Locate the cell with the specified text and output its [x, y] center coordinate. 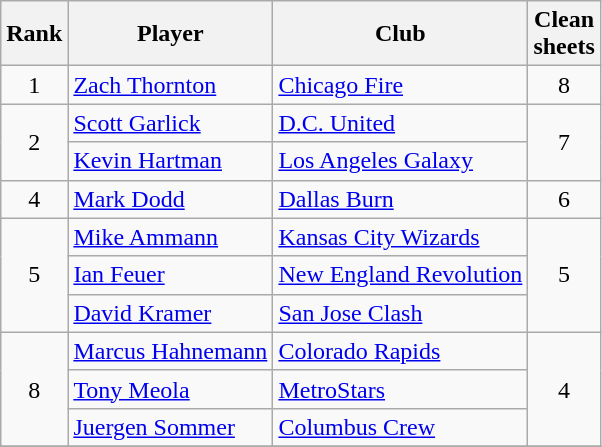
Columbus Crew [400, 427]
Mark Dodd [170, 199]
David Kramer [170, 313]
Kevin Hartman [170, 161]
Player [170, 34]
Tony Meola [170, 389]
New England Revolution [400, 275]
Colorado Rapids [400, 351]
1 [34, 85]
Los Angeles Galaxy [400, 161]
Club [400, 34]
7 [564, 142]
Chicago Fire [400, 85]
Dallas Burn [400, 199]
Cleansheets [564, 34]
D.C. United [400, 123]
Marcus Hahnemann [170, 351]
Ian Feuer [170, 275]
Juergen Sommer [170, 427]
Rank [34, 34]
Kansas City Wizards [400, 237]
Scott Garlick [170, 123]
Zach Thornton [170, 85]
MetroStars [400, 389]
San Jose Clash [400, 313]
2 [34, 142]
Mike Ammann [170, 237]
6 [564, 199]
